Locate the cell with the specified text and output its [X, Y] center coordinate. 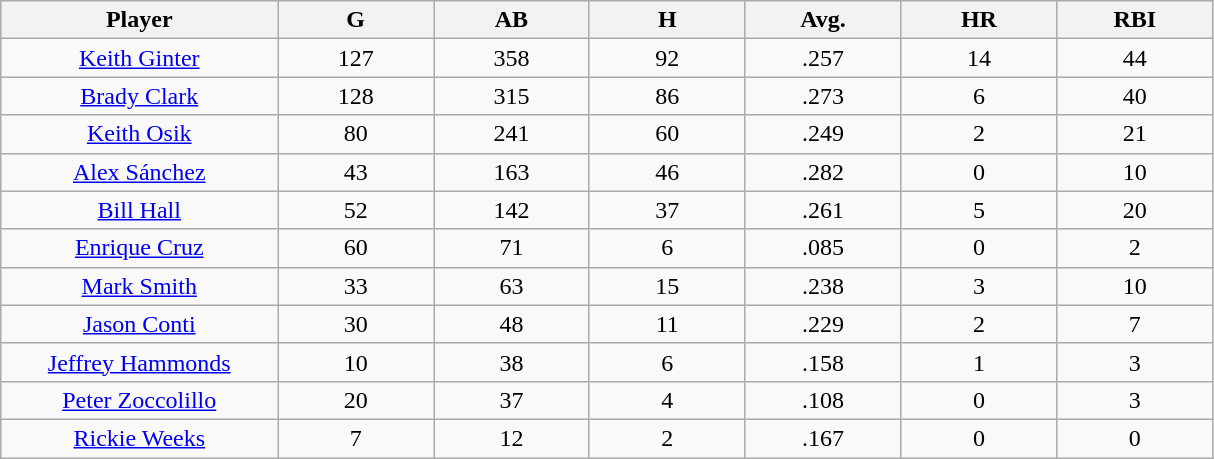
Mark Smith [140, 286]
.229 [823, 324]
46 [667, 172]
Peter Zoccolillo [140, 400]
43 [356, 172]
.282 [823, 172]
142 [512, 210]
15 [667, 286]
163 [512, 172]
40 [1135, 96]
.261 [823, 210]
.167 [823, 438]
Jason Conti [140, 324]
.085 [823, 248]
241 [512, 134]
.257 [823, 58]
HR [979, 20]
.108 [823, 400]
Jeffrey Hammonds [140, 362]
14 [979, 58]
Keith Ginter [140, 58]
48 [512, 324]
92 [667, 58]
80 [356, 134]
358 [512, 58]
.238 [823, 286]
12 [512, 438]
52 [356, 210]
127 [356, 58]
71 [512, 248]
4 [667, 400]
128 [356, 96]
5 [979, 210]
63 [512, 286]
44 [1135, 58]
86 [667, 96]
RBI [1135, 20]
38 [512, 362]
Avg. [823, 20]
AB [512, 20]
.273 [823, 96]
.158 [823, 362]
H [667, 20]
11 [667, 324]
21 [1135, 134]
G [356, 20]
.249 [823, 134]
1 [979, 362]
Bill Hall [140, 210]
33 [356, 286]
30 [356, 324]
Brady Clark [140, 96]
Player [140, 20]
Enrique Cruz [140, 248]
Rickie Weeks [140, 438]
Keith Osik [140, 134]
Alex Sánchez [140, 172]
315 [512, 96]
